Detect which cell encompasses the target text, then output its (X, Y) center coordinate. 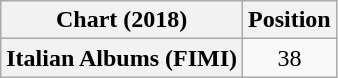
Chart (2018) (122, 20)
Position (290, 20)
Italian Albums (FIMI) (122, 58)
38 (290, 58)
